Search for the cell housing the specified text and yield its [X, Y] center coordinate. 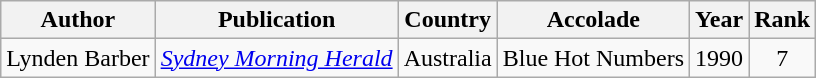
Accolade [593, 20]
1990 [720, 58]
Blue Hot Numbers [593, 58]
Country [448, 20]
7 [782, 58]
Australia [448, 58]
Author [78, 20]
Publication [276, 20]
Rank [782, 20]
Year [720, 20]
Lynden Barber [78, 58]
Sydney Morning Herald [276, 58]
